Extract the (x, y) coordinate from the center of the cell holding the provided text.  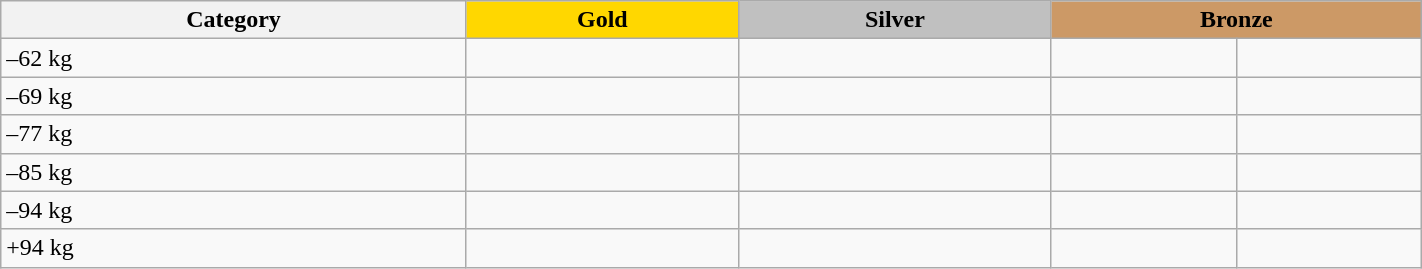
–94 kg (234, 210)
Silver (894, 20)
Gold (602, 20)
–62 kg (234, 58)
–77 kg (234, 134)
–69 kg (234, 96)
+94 kg (234, 248)
Category (234, 20)
–85 kg (234, 172)
Bronze (1236, 20)
